Provide the (X, Y) coordinate of the cell's center where the given text is located.  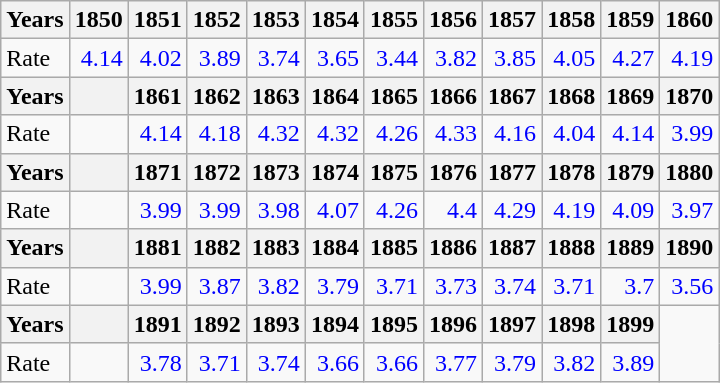
1878 (572, 172)
1869 (630, 96)
1886 (454, 248)
1854 (334, 20)
1871 (158, 172)
1858 (572, 20)
3.98 (276, 210)
4.07 (334, 210)
1860 (690, 20)
1868 (572, 96)
1875 (394, 172)
3.44 (394, 58)
1895 (394, 324)
1867 (512, 96)
3.73 (454, 286)
1855 (394, 20)
1873 (276, 172)
1859 (630, 20)
1887 (512, 248)
4.4 (454, 210)
1879 (630, 172)
1883 (276, 248)
1894 (334, 324)
4.33 (454, 134)
1890 (690, 248)
1872 (216, 172)
3.7 (630, 286)
3.56 (690, 286)
1889 (630, 248)
1863 (276, 96)
4.09 (630, 210)
3.97 (690, 210)
1899 (630, 324)
1856 (454, 20)
4.04 (572, 134)
3.77 (454, 362)
1862 (216, 96)
1897 (512, 324)
1884 (334, 248)
1865 (394, 96)
1861 (158, 96)
1891 (158, 324)
1876 (454, 172)
3.85 (512, 58)
1870 (690, 96)
4.27 (630, 58)
1892 (216, 324)
1888 (572, 248)
1893 (276, 324)
1880 (690, 172)
4.29 (512, 210)
1852 (216, 20)
3.78 (158, 362)
4.16 (512, 134)
1881 (158, 248)
1896 (454, 324)
1898 (572, 324)
1882 (216, 248)
4.02 (158, 58)
1864 (334, 96)
1857 (512, 20)
1866 (454, 96)
1874 (334, 172)
1851 (158, 20)
1850 (98, 20)
3.87 (216, 286)
4.18 (216, 134)
1877 (512, 172)
1853 (276, 20)
3.65 (334, 58)
1885 (394, 248)
4.05 (572, 58)
